Locate the cell with the specified text and output its [x, y] center coordinate. 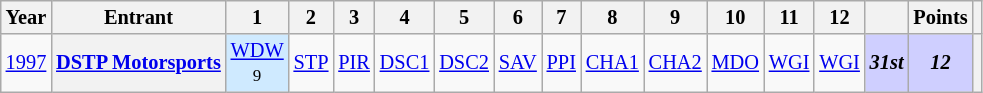
MDO [736, 63]
Points [940, 17]
11 [789, 17]
5 [464, 17]
PPI [562, 63]
7 [562, 17]
STP [312, 63]
8 [612, 17]
1 [258, 17]
6 [518, 17]
2 [312, 17]
SAV [518, 63]
CHA2 [676, 63]
9 [676, 17]
1997 [26, 63]
DSTP Motorsports [138, 63]
Entrant [138, 17]
Year [26, 17]
4 [405, 17]
DSC2 [464, 63]
3 [354, 17]
CHA1 [612, 63]
10 [736, 17]
WDW9 [258, 63]
31st [887, 63]
DSC1 [405, 63]
PIR [354, 63]
